Find where the given text appears and provide that cell's center as [x, y] coordinate. 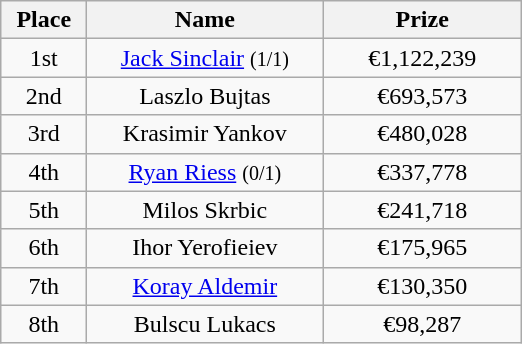
3rd [44, 134]
€337,778 [422, 172]
2nd [44, 96]
€175,965 [422, 248]
€480,028 [422, 134]
4th [44, 172]
Place [44, 20]
€241,718 [422, 210]
Laszlo Bujtas [205, 96]
€1,122,239 [422, 58]
Ryan Riess (0/1) [205, 172]
Name [205, 20]
Prize [422, 20]
Bulscu Lukacs [205, 324]
Milos Skrbic [205, 210]
5th [44, 210]
Jack Sinclair (1/1) [205, 58]
€130,350 [422, 286]
Koray Aldemir [205, 286]
Ihor Yerofieiev [205, 248]
6th [44, 248]
8th [44, 324]
1st [44, 58]
Krasimir Yankov [205, 134]
€98,287 [422, 324]
7th [44, 286]
€693,573 [422, 96]
